Detect which cell encompasses the target text, then output its (x, y) center coordinate. 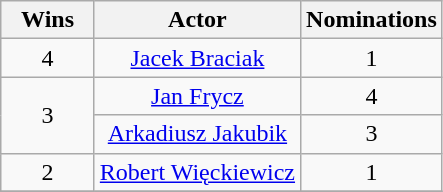
Robert Więckiewicz (197, 172)
Jan Frycz (197, 96)
Jacek Braciak (197, 58)
Wins (48, 20)
2 (48, 172)
Actor (197, 20)
Nominations (372, 20)
Arkadiusz Jakubik (197, 134)
